Scan for the cell matching the given text and deliver its [X, Y] coordinate at center. 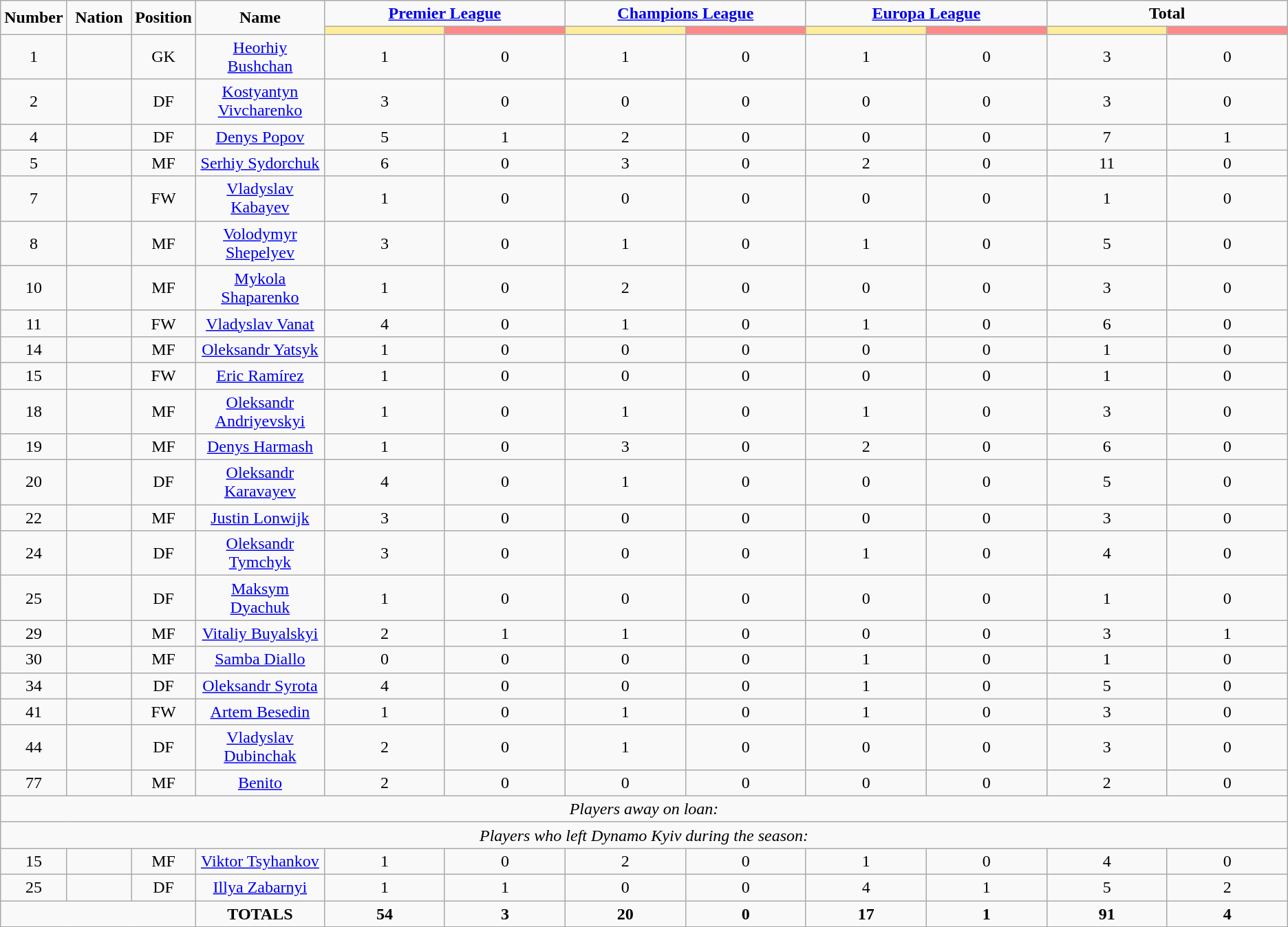
Vladyslav Vanat [260, 323]
34 [34, 686]
91 [1106, 914]
Oleksandr Syrota [260, 686]
Justin Lonwijk [260, 518]
Position [164, 18]
Players away on loan: [644, 809]
Oleksandr Andriyevskyi [260, 411]
17 [866, 914]
Nation [99, 18]
Players who left Dynamo Kyiv during the season: [644, 835]
54 [384, 914]
Champions League [685, 14]
Heorhiy Bushchan [260, 56]
30 [34, 659]
22 [34, 518]
Denys Harmash [260, 447]
29 [34, 633]
8 [34, 243]
Serhiy Sydorchuk [260, 163]
10 [34, 287]
Oleksandr Tymchyk [260, 553]
Eric Ramírez [260, 375]
Number [34, 18]
Europa League [926, 14]
Kostyantyn Vivcharenko [260, 102]
Viktor Tsyhankov [260, 861]
Benito [260, 783]
Premier League [444, 14]
14 [34, 349]
Maksym Dyachuk [260, 598]
Denys Popov [260, 137]
Volodymyr Shepelyev [260, 243]
Oleksandr Yatsyk [260, 349]
77 [34, 783]
44 [34, 747]
Vladyslav Kabayev [260, 198]
41 [34, 712]
19 [34, 447]
Vitaliy Buyalskyi [260, 633]
TOTALS [260, 914]
24 [34, 553]
Illya Zabarnyi [260, 887]
Artem Besedin [260, 712]
Vladyslav Dubinchak [260, 747]
Mykola Shaparenko [260, 287]
Name [260, 18]
Total [1167, 14]
18 [34, 411]
Oleksandr Karavayev [260, 483]
GK [164, 56]
Samba Diallo [260, 659]
